Determine the (x, y) coordinate at the center of the cell enclosing the given text.  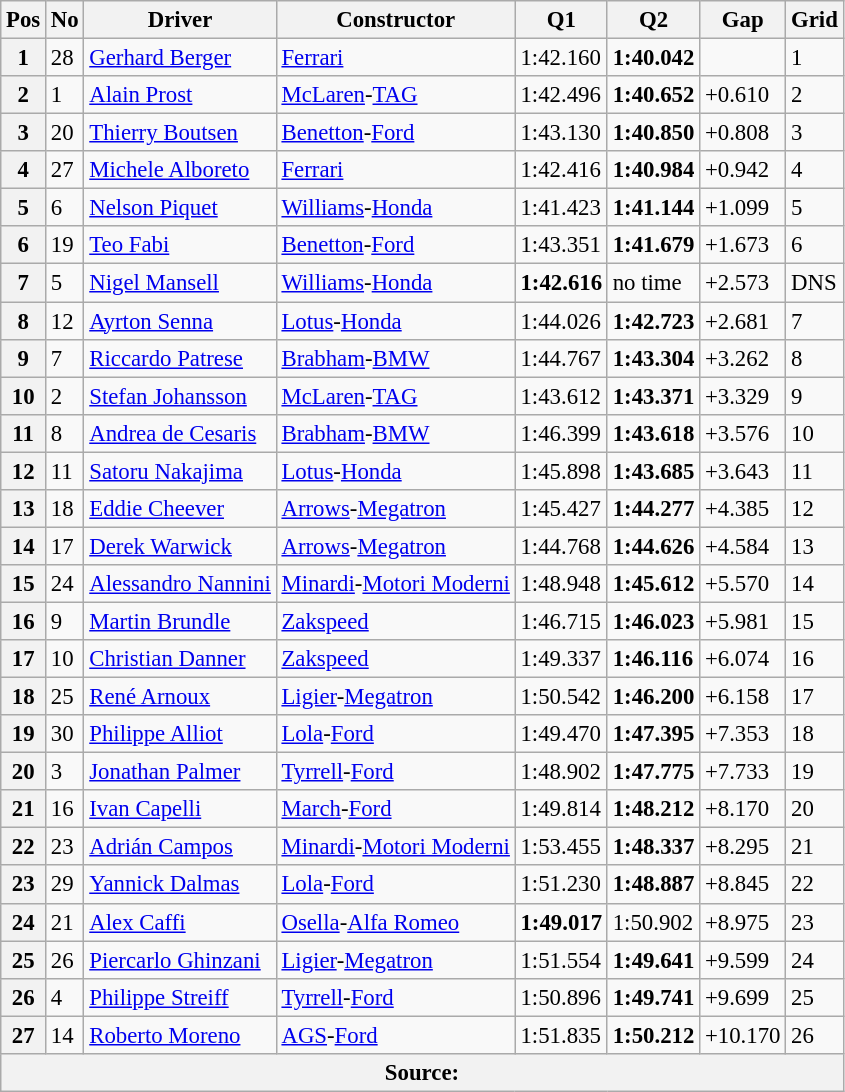
1:49.641 (653, 960)
Driver (180, 20)
+5.981 (743, 621)
Yannick Dalmas (180, 885)
+7.353 (743, 734)
+1.673 (743, 245)
+5.570 (743, 584)
1:48.948 (561, 584)
Thierry Boutsen (180, 133)
Eddie Cheever (180, 509)
Gap (743, 20)
1:47.775 (653, 772)
+0.808 (743, 133)
Q1 (561, 20)
1:42.160 (561, 58)
1:51.230 (561, 885)
Constructor (396, 20)
1:49.337 (561, 659)
+8.170 (743, 809)
1:45.612 (653, 584)
1:48.902 (561, 772)
1:43.618 (653, 433)
Jonathan Palmer (180, 772)
1:43.304 (653, 358)
1:40.850 (653, 133)
+10.170 (743, 1035)
Philippe Alliot (180, 734)
+0.610 (743, 95)
Ayrton Senna (180, 321)
1:45.427 (561, 509)
1:46.715 (561, 621)
1:50.542 (561, 697)
1:44.768 (561, 546)
1:41.679 (653, 245)
1:46.200 (653, 697)
+3.262 (743, 358)
Stefan Johansson (180, 396)
René Arnoux (180, 697)
Christian Danner (180, 659)
1:40.652 (653, 95)
1:44.026 (561, 321)
1:49.470 (561, 734)
+3.576 (743, 433)
No (65, 20)
1:42.416 (561, 170)
Nigel Mansell (180, 283)
1:50.902 (653, 922)
1:48.212 (653, 809)
+7.733 (743, 772)
+3.643 (743, 471)
1:49.017 (561, 922)
+4.584 (743, 546)
28 (65, 58)
March-Ford (396, 809)
1:47.395 (653, 734)
1:46.023 (653, 621)
1:44.277 (653, 509)
1:53.455 (561, 847)
Q2 (653, 20)
AGS-Ford (396, 1035)
Adrián Campos (180, 847)
no time (653, 283)
+2.681 (743, 321)
Alain Prost (180, 95)
1:48.887 (653, 885)
1:44.767 (561, 358)
+3.329 (743, 396)
1:41.144 (653, 208)
Satoru Nakajima (180, 471)
Gerhard Berger (180, 58)
+9.599 (743, 960)
1:48.337 (653, 847)
Riccardo Patrese (180, 358)
1:41.423 (561, 208)
1:51.835 (561, 1035)
1:46.116 (653, 659)
Piercarlo Ghinzani (180, 960)
DNS (814, 283)
Pos (24, 20)
+8.975 (743, 922)
1:51.554 (561, 960)
1:44.626 (653, 546)
+6.158 (743, 697)
Grid (814, 20)
1:42.723 (653, 321)
+0.942 (743, 170)
30 (65, 734)
1:43.612 (561, 396)
+9.699 (743, 997)
Philippe Streiff (180, 997)
1:50.212 (653, 1035)
1:40.984 (653, 170)
Alex Caffi (180, 922)
+2.573 (743, 283)
Osella-Alfa Romeo (396, 922)
1:43.130 (561, 133)
1:40.042 (653, 58)
1:43.685 (653, 471)
Teo Fabi (180, 245)
1:43.371 (653, 396)
Roberto Moreno (180, 1035)
Source: (422, 1073)
1:49.741 (653, 997)
+8.845 (743, 885)
1:43.351 (561, 245)
+8.295 (743, 847)
Michele Alboreto (180, 170)
+1.099 (743, 208)
1:50.896 (561, 997)
1:42.616 (561, 283)
1:46.399 (561, 433)
Alessandro Nannini (180, 584)
+4.385 (743, 509)
Andrea de Cesaris (180, 433)
Nelson Piquet (180, 208)
1:42.496 (561, 95)
1:45.898 (561, 471)
Derek Warwick (180, 546)
29 (65, 885)
Ivan Capelli (180, 809)
Martin Brundle (180, 621)
+6.074 (743, 659)
1:49.814 (561, 809)
